Search for the cell housing the specified text and yield its [x, y] center coordinate. 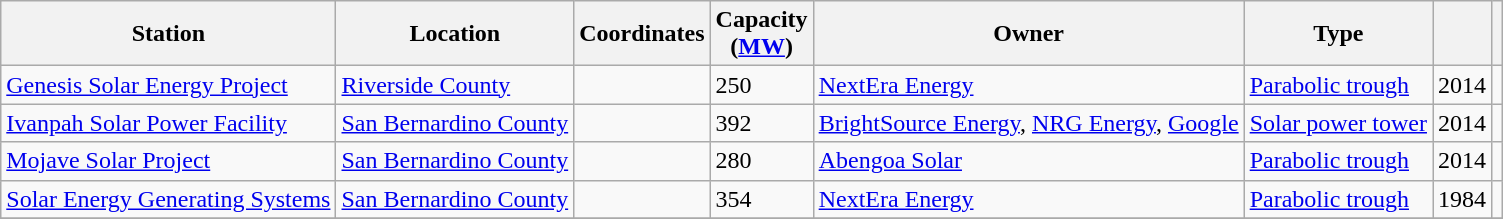
Station [168, 34]
250 [762, 85]
Type [1338, 34]
Capacity(MW) [762, 34]
Mojave Solar Project [168, 161]
Ivanpah Solar Power Facility [168, 123]
280 [762, 161]
354 [762, 199]
1984 [1462, 199]
Riverside County [455, 85]
392 [762, 123]
Genesis Solar Energy Project [168, 85]
Owner [1028, 34]
Abengoa Solar [1028, 161]
Coordinates [642, 34]
Solar Energy Generating Systems [168, 199]
Location [455, 34]
BrightSource Energy, NRG Energy, Google [1028, 123]
Solar power tower [1338, 123]
